Return the (x, y) coordinate for the center point of the cell that contains the specified text.  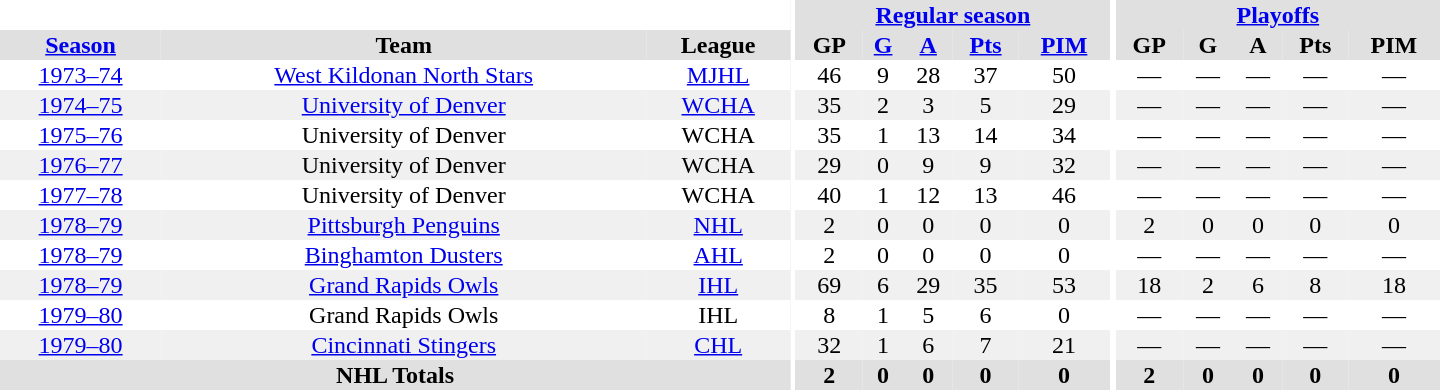
CHL (718, 345)
40 (830, 195)
7 (986, 345)
AHL (718, 255)
3 (928, 105)
Pittsburgh Penguins (404, 225)
West Kildonan North Stars (404, 75)
Binghamton Dusters (404, 255)
1977–78 (80, 195)
12 (928, 195)
1976–77 (80, 165)
MJHL (718, 75)
37 (986, 75)
69 (830, 285)
Season (80, 45)
NHL (718, 225)
34 (1064, 135)
Regular season (953, 15)
1973–74 (80, 75)
53 (1064, 285)
21 (1064, 345)
50 (1064, 75)
28 (928, 75)
Cincinnati Stingers (404, 345)
Team (404, 45)
1975–76 (80, 135)
1974–75 (80, 105)
NHL Totals (395, 375)
14 (986, 135)
League (718, 45)
Playoffs (1278, 15)
